From the cell containing the given text, extract its center point as [X, Y] coordinate. 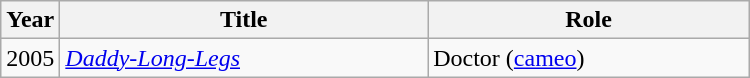
2005 [30, 58]
Year [30, 20]
Daddy-Long-Legs [244, 58]
Doctor (cameo) [589, 58]
Title [244, 20]
Role [589, 20]
